For the text-containing cell, return its midpoint in (X, Y) coordinate format. 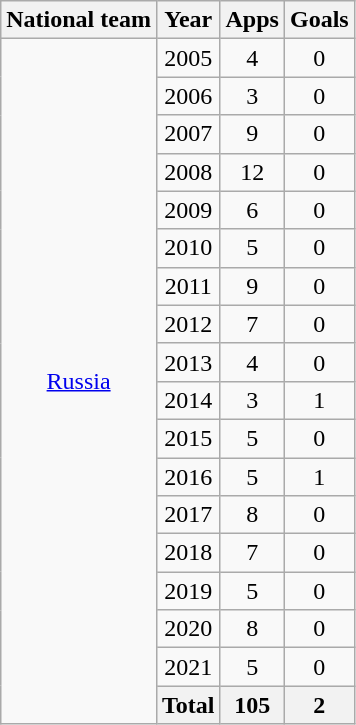
2011 (188, 286)
2013 (188, 362)
2018 (188, 553)
2009 (188, 210)
6 (252, 210)
2014 (188, 400)
2005 (188, 58)
Year (188, 20)
2021 (188, 667)
2012 (188, 324)
2008 (188, 172)
Apps (252, 20)
2015 (188, 438)
Russia (79, 382)
Total (188, 705)
2006 (188, 96)
105 (252, 705)
2019 (188, 591)
2020 (188, 629)
2016 (188, 477)
2010 (188, 248)
2017 (188, 515)
2007 (188, 134)
National team (79, 20)
Goals (319, 20)
2 (319, 705)
12 (252, 172)
